Scan for the cell matching the given text and deliver its (x, y) coordinate at center. 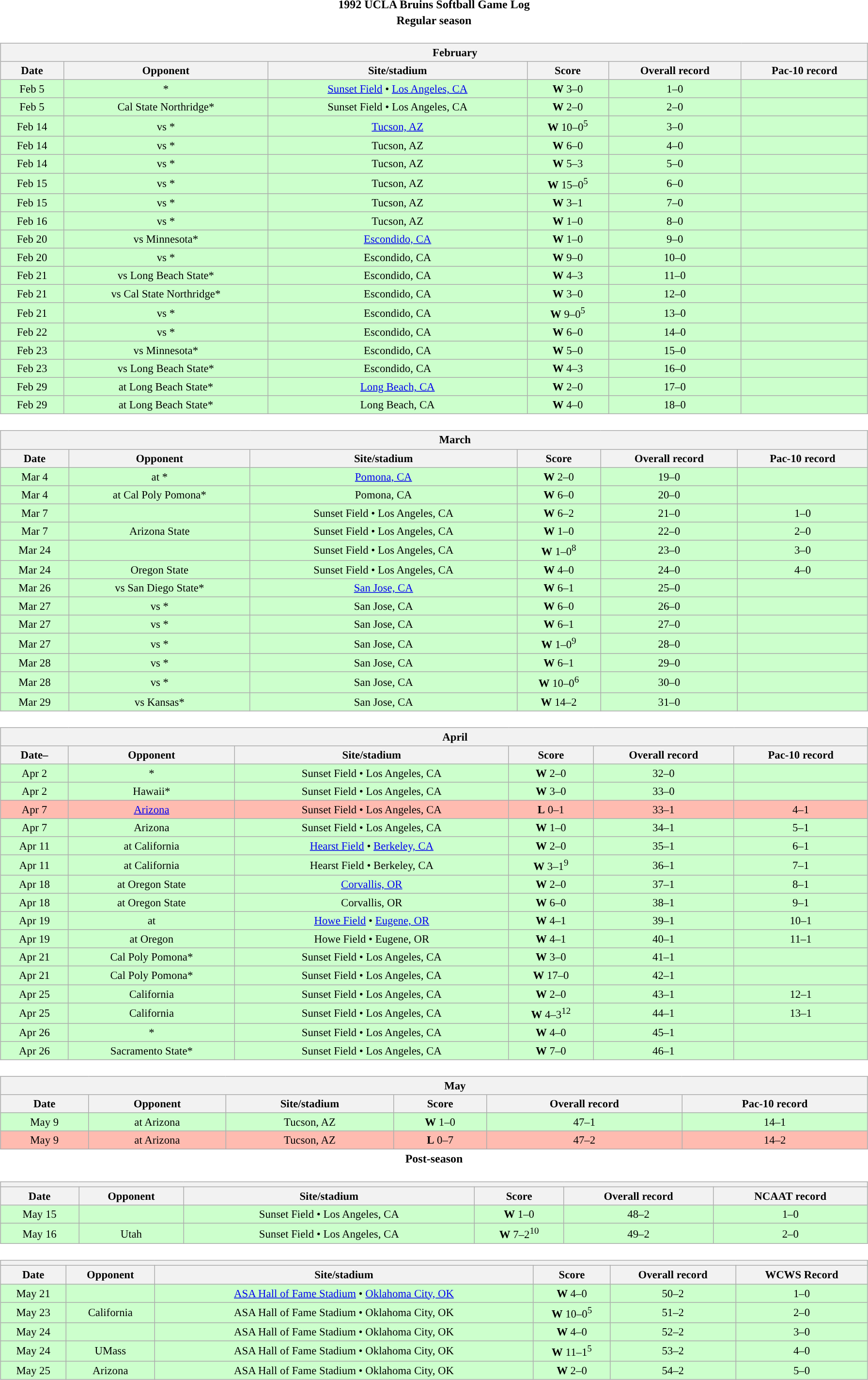
Oregon State (159, 570)
25–0 (669, 588)
50–2 (673, 1293)
15–0 (675, 351)
February (434, 52)
21–0 (669, 513)
Mar 26 (35, 588)
W 15–05 (568, 183)
13–0 (675, 313)
Cal State Northridge* (166, 107)
W 17–0 (551, 976)
6–0 (675, 183)
5–1 (801, 828)
45–1 (664, 1032)
36–1 (664, 865)
W 6–2 (559, 513)
14–2 (775, 1140)
April (434, 737)
33–0 (664, 791)
4–1 (801, 809)
W 7–0 (551, 1051)
16–0 (675, 369)
May 25 (33, 1370)
W 10–06 (559, 682)
51–2 (673, 1312)
18–0 (675, 405)
W 3–19 (551, 865)
12–1 (801, 993)
Mar 29 (35, 702)
Utah (132, 1234)
41–1 (664, 957)
Date– (35, 755)
11–0 (675, 276)
7–0 (675, 202)
48–2 (638, 1214)
34–1 (664, 828)
42–1 (664, 976)
at (151, 921)
10–1 (801, 921)
W 5–0 (568, 351)
Hawaii* (151, 791)
W 4–312 (551, 1013)
35–1 (664, 846)
Feb 16 (32, 221)
vs San Diego State* (159, 588)
May 21 (33, 1293)
9–0 (675, 239)
31–0 (669, 702)
May 16 (40, 1234)
10–0 (675, 257)
NCAAT record (790, 1196)
8–1 (801, 884)
30–0 (669, 682)
24–0 (669, 570)
6–1 (801, 846)
W 5–3 (568, 164)
26–0 (669, 606)
37–1 (664, 884)
May (434, 1085)
at Cal Poly Pomona* (159, 495)
49–2 (638, 1234)
28–0 (669, 644)
43–1 (664, 993)
W 1–09 (559, 644)
W 9–05 (568, 313)
W 14–2 (559, 702)
May 23 (33, 1312)
W 1–08 (559, 550)
L 0–1 (551, 809)
Feb 22 (32, 332)
14–0 (675, 332)
14–1 (775, 1122)
May 15 (40, 1214)
23–0 (669, 550)
54–2 (673, 1370)
UMass (110, 1351)
13–1 (801, 1013)
39–1 (664, 921)
Sacramento State* (151, 1051)
38–1 (664, 903)
20–0 (669, 495)
32–0 (664, 773)
WCWS Record (802, 1275)
L 0–7 (440, 1140)
46–1 (664, 1051)
11–1 (801, 939)
19–0 (669, 477)
44–1 (664, 1013)
Arizona State (159, 531)
8–0 (675, 221)
17–0 (675, 387)
27–0 (669, 624)
22–0 (669, 531)
at Oregon (151, 939)
47–1 (584, 1122)
March (434, 440)
40–1 (664, 939)
7–1 (801, 865)
52–2 (673, 1332)
47–2 (584, 1140)
33–1 (664, 809)
9–1 (801, 903)
W 7–210 (519, 1234)
W 11–15 (572, 1351)
vs Kansas* (159, 702)
12–0 (675, 294)
at * (159, 477)
W 3–1 (568, 202)
29–0 (669, 663)
W 9–0 (568, 257)
vs Cal State Northridge* (166, 294)
53–2 (673, 1351)
